Locate the cell with the specified text and output its [x, y] center coordinate. 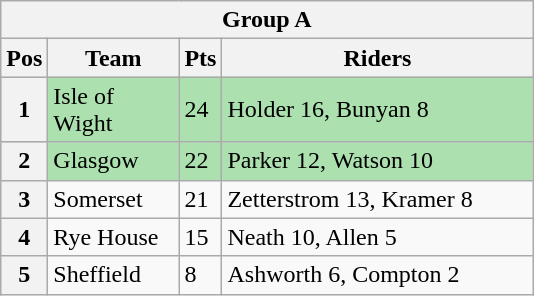
Neath 10, Allen 5 [378, 237]
Team [114, 58]
Riders [378, 58]
4 [24, 237]
24 [200, 110]
22 [200, 161]
Sheffield [114, 275]
5 [24, 275]
Isle of Wight [114, 110]
8 [200, 275]
2 [24, 161]
Parker 12, Watson 10 [378, 161]
3 [24, 199]
Ashworth 6, Compton 2 [378, 275]
21 [200, 199]
1 [24, 110]
Group A [267, 20]
Glasgow [114, 161]
Somerset [114, 199]
15 [200, 237]
Zetterstrom 13, Kramer 8 [378, 199]
Rye House [114, 237]
Pts [200, 58]
Holder 16, Bunyan 8 [378, 110]
Pos [24, 58]
